Search for the cell housing the specified text and yield its (X, Y) center coordinate. 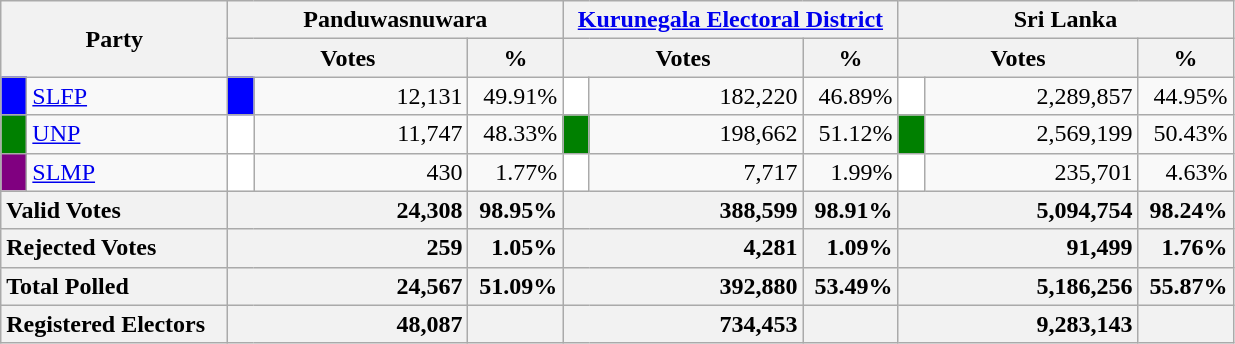
235,701 (1031, 172)
1.05% (516, 248)
392,880 (683, 286)
24,567 (348, 286)
1.77% (516, 172)
430 (361, 172)
388,599 (683, 210)
48,087 (348, 324)
2,289,857 (1031, 96)
Party (114, 39)
98.91% (850, 210)
98.95% (516, 210)
1.99% (850, 172)
1.09% (850, 248)
11,747 (361, 134)
4,281 (683, 248)
48.33% (516, 134)
91,499 (1018, 248)
98.24% (1186, 210)
259 (348, 248)
12,131 (361, 96)
SLMP (128, 172)
5,094,754 (1018, 210)
24,308 (348, 210)
1.76% (1186, 248)
50.43% (1186, 134)
198,662 (696, 134)
7,717 (696, 172)
Rejected Votes (114, 248)
Sri Lanka (1066, 20)
9,283,143 (1018, 324)
51.12% (850, 134)
44.95% (1186, 96)
734,453 (683, 324)
46.89% (850, 96)
SLFP (128, 96)
Panduwasnuwara (396, 20)
Valid Votes (114, 210)
UNP (128, 134)
Kurunegala Electoral District (730, 20)
4.63% (1186, 172)
2,569,199 (1031, 134)
49.91% (516, 96)
Registered Electors (114, 324)
53.49% (850, 286)
51.09% (516, 286)
5,186,256 (1018, 286)
182,220 (696, 96)
Total Polled (114, 286)
55.87% (1186, 286)
